Scan for the cell matching the given text and deliver its [x, y] coordinate at center. 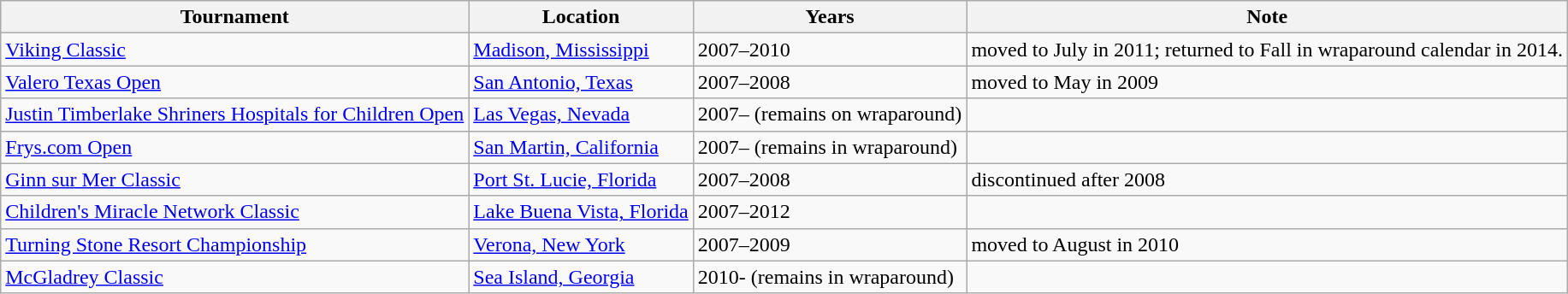
2007– (remains on wraparound) [830, 115]
San Martin, California [581, 147]
Children's Miracle Network Classic [234, 212]
2007–2012 [830, 212]
McGladrey Classic [234, 277]
2007–2010 [830, 50]
Note [1268, 17]
moved to July in 2011; returned to Fall in wraparound calendar in 2014. [1268, 50]
Location [581, 17]
discontinued after 2008 [1268, 179]
moved to August in 2010 [1268, 244]
Tournament [234, 17]
Ginn sur Mer Classic [234, 179]
moved to May in 2009 [1268, 82]
Viking Classic [234, 50]
Years [830, 17]
San Antonio, Texas [581, 82]
Verona, New York [581, 244]
2010- (remains in wraparound) [830, 277]
2007– (remains in wraparound) [830, 147]
Justin Timberlake Shriners Hospitals for Children Open [234, 115]
Frys.com Open [234, 147]
Lake Buena Vista, Florida [581, 212]
Madison, Mississippi [581, 50]
Valero Texas Open [234, 82]
Sea Island, Georgia [581, 277]
Las Vegas, Nevada [581, 115]
Port St. Lucie, Florida [581, 179]
2007–2009 [830, 244]
Turning Stone Resort Championship [234, 244]
